Output the (x, y) coordinate of the center of the cell containing the given text.  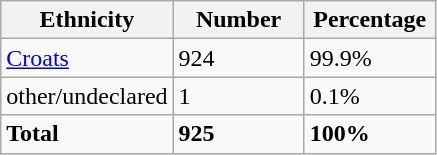
other/undeclared (87, 96)
0.1% (370, 96)
99.9% (370, 58)
Ethnicity (87, 20)
1 (238, 96)
100% (370, 134)
924 (238, 58)
925 (238, 134)
Total (87, 134)
Croats (87, 58)
Number (238, 20)
Percentage (370, 20)
